From the cell containing the given text, extract its center point as [X, Y] coordinate. 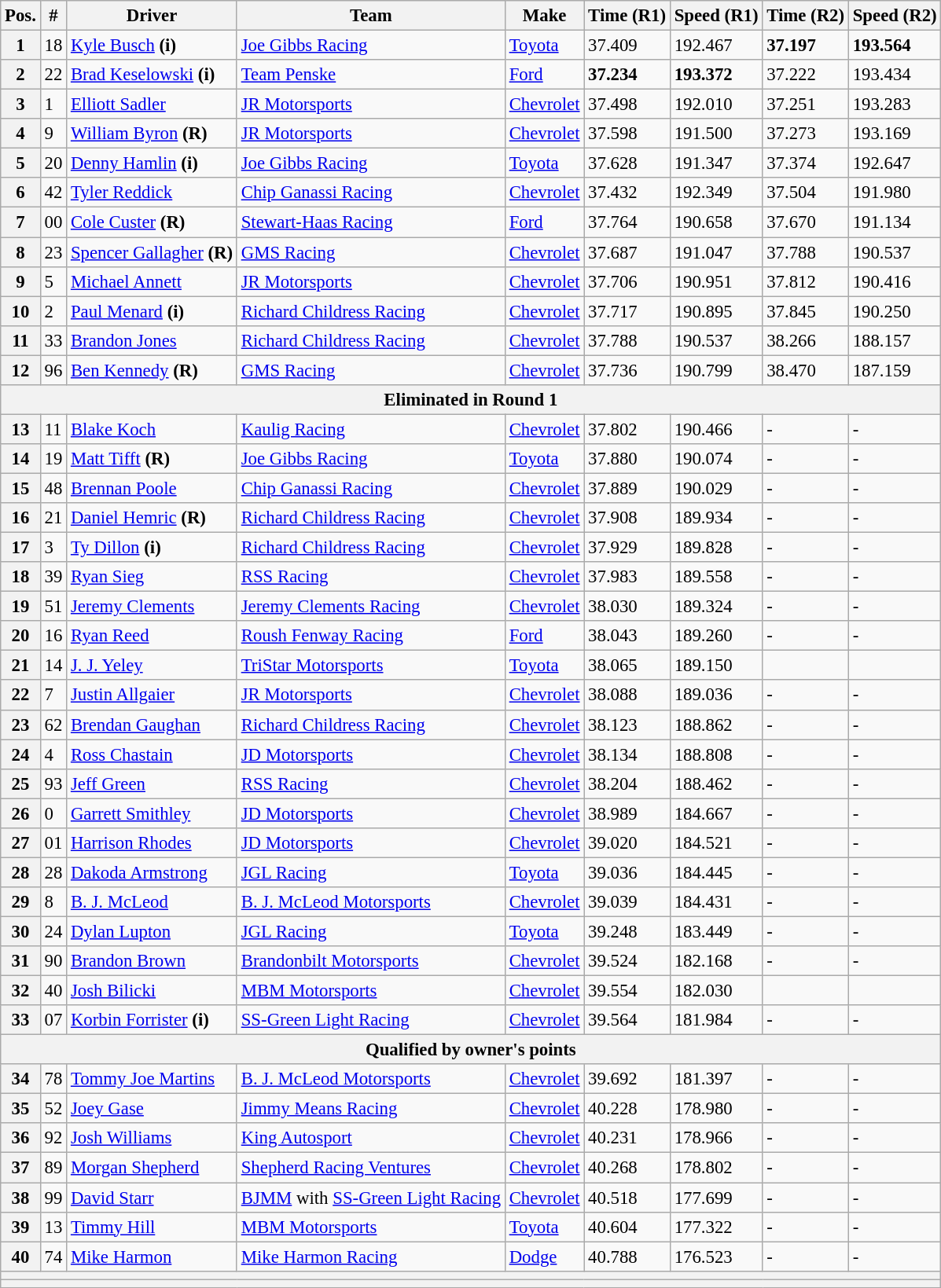
38.989 [627, 813]
Team [371, 16]
Time (R1) [627, 16]
190.658 [716, 222]
177.699 [716, 1198]
38.470 [806, 370]
Garrett Smithley [153, 813]
Josh Williams [153, 1139]
Ryan Sieg [153, 577]
Speed (R2) [895, 16]
191.134 [895, 222]
188.808 [716, 754]
Shepherd Racing Ventures [371, 1168]
Jeremy Clements [153, 607]
Josh Bilicki [153, 991]
Korbin Forrister (i) [153, 1020]
37.432 [627, 193]
192.467 [716, 46]
48 [53, 488]
30 [20, 931]
Elliott Sadler [153, 105]
191.500 [716, 134]
37.983 [627, 577]
37.802 [627, 429]
38.123 [627, 725]
Pos. [20, 16]
92 [53, 1139]
40.268 [627, 1168]
Tommy Joe Martins [153, 1079]
David Starr [153, 1198]
29 [20, 902]
Driver [153, 16]
40.604 [627, 1227]
37.812 [806, 281]
Kyle Busch (i) [153, 46]
40.788 [627, 1257]
99 [53, 1198]
177.322 [716, 1227]
17 [20, 548]
184.667 [716, 813]
37.234 [627, 75]
07 [53, 1020]
74 [53, 1257]
Make [544, 16]
Brad Keselowski (i) [153, 75]
Time (R2) [806, 16]
42 [53, 193]
38 [20, 1198]
Michael Annett [153, 281]
189.558 [716, 577]
37.717 [627, 311]
192.010 [716, 105]
39.039 [627, 902]
Denny Hamlin (i) [153, 163]
37.889 [627, 488]
Kaulig Racing [371, 429]
182.030 [716, 991]
37.374 [806, 163]
37.736 [627, 370]
38.204 [627, 783]
190.250 [895, 311]
Blake Koch [153, 429]
37.498 [627, 105]
38.030 [627, 607]
Ty Dillon (i) [153, 548]
189.828 [716, 548]
Mike Harmon [153, 1257]
178.966 [716, 1139]
39.554 [627, 991]
189.150 [716, 666]
TriStar Motorsports [371, 666]
39.524 [627, 961]
189.934 [716, 518]
190.074 [716, 459]
40.518 [627, 1198]
Daniel Hemric (R) [153, 518]
39.564 [627, 1020]
191.347 [716, 163]
37.628 [627, 163]
15 [20, 488]
90 [53, 961]
Matt Tifft (R) [153, 459]
40.228 [627, 1109]
0 [53, 813]
Morgan Shepherd [153, 1168]
Dakoda Armstrong [153, 872]
190.029 [716, 488]
Dodge [544, 1257]
Roush Fenway Racing [371, 636]
36 [20, 1139]
Cole Custer (R) [153, 222]
78 [53, 1079]
190.951 [716, 281]
193.169 [895, 134]
Ross Chastain [153, 754]
26 [20, 813]
37.764 [627, 222]
27 [20, 843]
Brennan Poole [153, 488]
37.880 [627, 459]
37.908 [627, 518]
93 [53, 783]
Ben Kennedy (R) [153, 370]
178.802 [716, 1168]
38.065 [627, 666]
Eliminated in Round 1 [471, 400]
Justin Allgaier [153, 695]
# [53, 16]
184.431 [716, 902]
37.409 [627, 46]
6 [20, 193]
191.980 [895, 193]
34 [20, 1079]
Team Penske [371, 75]
193.283 [895, 105]
J. J. Yeley [153, 666]
181.984 [716, 1020]
39.036 [627, 872]
SS-Green Light Racing [371, 1020]
Ryan Reed [153, 636]
10 [20, 311]
31 [20, 961]
184.521 [716, 843]
Stewart-Haas Racing [371, 222]
37.670 [806, 222]
176.523 [716, 1257]
Tyler Reddick [153, 193]
38.134 [627, 754]
190.466 [716, 429]
King Autosport [371, 1139]
37.197 [806, 46]
181.397 [716, 1079]
96 [53, 370]
193.564 [895, 46]
Timmy Hill [153, 1227]
32 [20, 991]
B. J. McLeod [153, 902]
188.462 [716, 783]
37.273 [806, 134]
Brandonbilt Motorsports [371, 961]
Paul Menard (i) [153, 311]
89 [53, 1168]
190.799 [716, 370]
38.266 [806, 340]
192.647 [895, 163]
189.260 [716, 636]
62 [53, 725]
193.372 [716, 75]
39.692 [627, 1079]
Qualified by owner's points [471, 1050]
193.434 [895, 75]
52 [53, 1109]
191.047 [716, 252]
37.687 [627, 252]
Speed (R1) [716, 16]
192.349 [716, 193]
Joey Gase [153, 1109]
39.020 [627, 843]
189.324 [716, 607]
188.862 [716, 725]
Harrison Rhodes [153, 843]
37.222 [806, 75]
37.845 [806, 311]
37.251 [806, 105]
183.449 [716, 931]
37 [20, 1168]
38.043 [627, 636]
189.036 [716, 695]
Jeff Green [153, 783]
188.157 [895, 340]
37.929 [627, 548]
37.598 [627, 134]
Brandon Jones [153, 340]
BJMM with SS-Green Light Racing [371, 1198]
12 [20, 370]
184.445 [716, 872]
25 [20, 783]
178.980 [716, 1109]
38.088 [627, 695]
190.895 [716, 311]
Brandon Brown [153, 961]
01 [53, 843]
190.416 [895, 281]
187.159 [895, 370]
40.231 [627, 1139]
Brendan Gaughan [153, 725]
51 [53, 607]
182.168 [716, 961]
37.706 [627, 281]
Jimmy Means Racing [371, 1109]
Dylan Lupton [153, 931]
35 [20, 1109]
37.504 [806, 193]
Spencer Gallagher (R) [153, 252]
00 [53, 222]
William Byron (R) [153, 134]
Jeremy Clements Racing [371, 607]
39.248 [627, 931]
Mike Harmon Racing [371, 1257]
